Return the [X, Y] coordinate for the center point of the cell that contains the specified text.  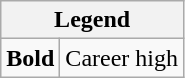
Career high [122, 58]
Legend [92, 20]
Bold [30, 58]
